Search for the cell housing the specified text and yield its [X, Y] center coordinate. 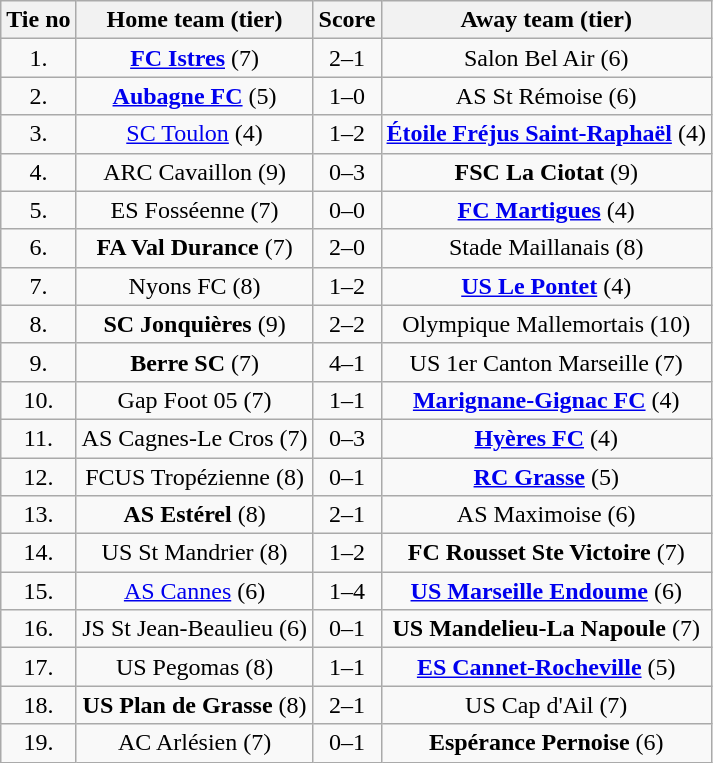
14. [38, 553]
FSC La Ciotat (9) [546, 172]
ARC Cavaillon (9) [194, 172]
US Cap d'Ail (7) [546, 705]
Score [347, 20]
5. [38, 210]
AS Cannes (6) [194, 591]
15. [38, 591]
RC Grasse (5) [546, 477]
7. [38, 286]
US Marseille Endoume (6) [546, 591]
Olympique Mallemortais (10) [546, 324]
US 1er Canton Marseille (7) [546, 362]
US Plan de Grasse (8) [194, 705]
2–2 [347, 324]
FCUS Tropézienne (8) [194, 477]
Tie no [38, 20]
Aubagne FC (5) [194, 96]
17. [38, 667]
Espérance Pernoise (6) [546, 743]
AS Estérel (8) [194, 515]
2–0 [347, 248]
1–4 [347, 591]
18. [38, 705]
JS St Jean-Beaulieu (6) [194, 629]
US St Mandrier (8) [194, 553]
Salon Bel Air (6) [546, 58]
FC Rousset Ste Victoire (7) [546, 553]
9. [38, 362]
US Mandelieu-La Napoule (7) [546, 629]
ES Fosséenne (7) [194, 210]
3. [38, 134]
13. [38, 515]
Nyons FC (8) [194, 286]
0–0 [347, 210]
2. [38, 96]
Berre SC (7) [194, 362]
Hyères FC (4) [546, 438]
10. [38, 400]
US Le Pontet (4) [546, 286]
12. [38, 477]
AS Cagnes-Le Cros (7) [194, 438]
19. [38, 743]
AC Arlésien (7) [194, 743]
Home team (tier) [194, 20]
Étoile Fréjus Saint-Raphaël (4) [546, 134]
8. [38, 324]
SC Jonquières (9) [194, 324]
AS Maximoise (6) [546, 515]
US Pegomas (8) [194, 667]
16. [38, 629]
4–1 [347, 362]
Marignane-Gignac FC (4) [546, 400]
Away team (tier) [546, 20]
6. [38, 248]
FA Val Durance (7) [194, 248]
AS St Rémoise (6) [546, 96]
FC Istres (7) [194, 58]
Stade Maillanais (8) [546, 248]
1. [38, 58]
ES Cannet-Rocheville (5) [546, 667]
Gap Foot 05 (7) [194, 400]
SC Toulon (4) [194, 134]
4. [38, 172]
11. [38, 438]
FC Martigues (4) [546, 210]
1–0 [347, 96]
